Output the [X, Y] coordinate of the center of the cell containing the given text.  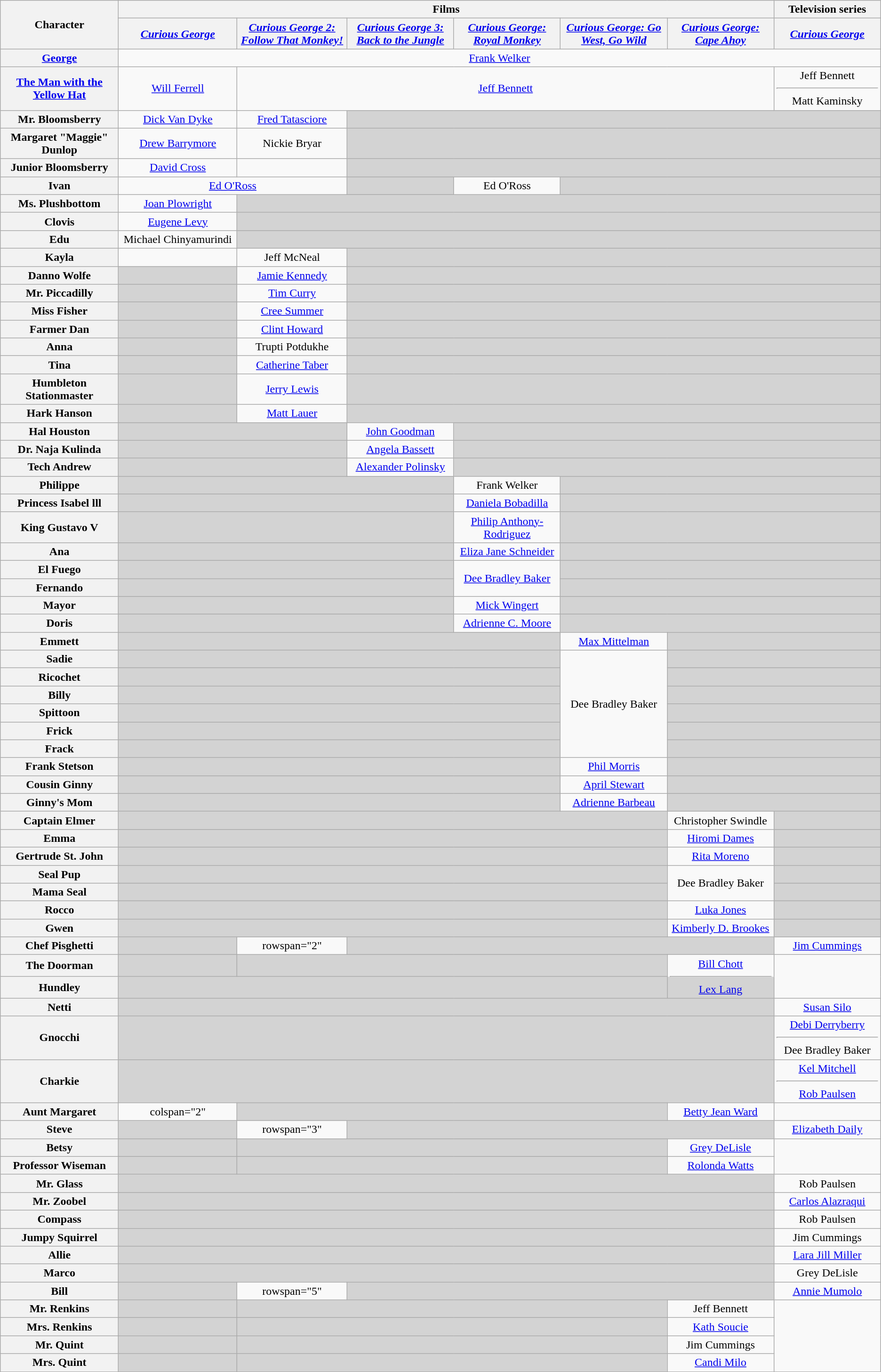
Seal Pup [59, 874]
George [59, 58]
Bill [59, 1291]
Phil Morris [614, 767]
Mr. Quint [59, 1345]
rowspan="2" [292, 946]
Ivan [59, 186]
Farmer Dan [59, 329]
Cree Summer [292, 311]
Kel MitchellRob Paulsen [827, 1081]
John Goodman [400, 431]
Dr. Naja Kulinda [59, 449]
Michael Chinyamurindi [178, 239]
Rita Moreno [721, 856]
Junior Bloomsberry [59, 168]
Luka Jones [721, 910]
rowspan="3" [292, 1130]
Mayor [59, 605]
Tina [59, 365]
Philippe [59, 485]
Rolonda Watts [721, 1165]
Drew Barrymore [178, 143]
Ana [59, 551]
Betsy [59, 1147]
Frick [59, 731]
Gnocchi [59, 1038]
Fernando [59, 587]
Hal Houston [59, 431]
Princess Isabel lll [59, 503]
Betty Jean Ward [721, 1112]
April Stewart [614, 784]
Anna [59, 347]
Angela Bassett [400, 449]
El Fuego [59, 569]
Christopher Swindle [721, 820]
Kath Soucie [721, 1327]
Mr. Bloomsberry [59, 119]
colspan="2" [178, 1112]
Candi Milo [721, 1363]
Character [59, 24]
Jamie Kennedy [292, 275]
Compass [59, 1219]
Emmett [59, 641]
Philip Anthony-Rodriguez [507, 527]
Max Mittelman [614, 641]
Catherine Taber [292, 365]
Mr. Piccadilly [59, 293]
Mr. Glass [59, 1183]
Sadie [59, 659]
Kimberly D. Brookes [721, 928]
David Cross [178, 168]
The Man with the Yellow Hat [59, 89]
Rocco [59, 910]
Ms. Plushbottom [59, 203]
Fred Tatasciore [292, 119]
Joan Plowright [178, 203]
Margaret "Maggie" Dunlop [59, 143]
Debi DerryberryDee Bradley Baker [827, 1038]
Adrienne Barbeau [614, 802]
Alexander Polinsky [400, 467]
Carlos Alazraqui [827, 1201]
Bill ChottLex Lang [721, 977]
Doris [59, 623]
Hundley [59, 987]
Jumpy Squirrel [59, 1237]
Cousin Ginny [59, 784]
Jeff McNeal [292, 257]
Humbleton Stationmaster [59, 389]
Mick Wingert [507, 605]
Eliza Jane Schneider [507, 551]
Elizabeth Daily [827, 1130]
Netti [59, 1007]
Annie Mumolo [827, 1291]
Clint Howard [292, 329]
Television series [827, 9]
Dick Van Dyke [178, 119]
Mrs. Renkins [59, 1327]
Will Ferrell [178, 89]
Curious George: Cape Ahoy [721, 34]
Miss Fisher [59, 311]
Edu [59, 239]
Tech Andrew [59, 467]
Jeff BennettMatt Kaminsky [827, 89]
Frack [59, 749]
Curious George 2: Follow That Monkey! [292, 34]
Mama Seal [59, 892]
Ricochet [59, 677]
Jerry Lewis [292, 389]
Spittoon [59, 713]
Ginny's Mom [59, 802]
Trupti Potdukhe [292, 347]
Captain Elmer [59, 820]
Curious George: Go West, Go Wild [614, 34]
Susan Silo [827, 1007]
Danno Wolfe [59, 275]
Charkie [59, 1081]
Emma [59, 838]
Films [446, 9]
Curious George 3: Back to the Jungle [400, 34]
Nickie Bryar [292, 143]
Billy [59, 695]
Tim Curry [292, 293]
Gwen [59, 928]
Eugene Levy [178, 221]
King Gustavo V [59, 527]
The Doorman [59, 966]
Mr. Renkins [59, 1309]
Chef Pisghetti [59, 946]
Matt Lauer [292, 413]
Clovis [59, 221]
Gertrude St. John [59, 856]
Curious George: Royal Monkey [507, 34]
Allie [59, 1255]
Kayla [59, 257]
Steve [59, 1130]
Aunt Margaret [59, 1112]
Mrs. Quint [59, 1363]
Mr. Zoobel [59, 1201]
Adrienne C. Moore [507, 623]
rowspan="5" [292, 1291]
Daniela Bobadilla [507, 503]
Lara Jill Miller [827, 1255]
Frank Stetson [59, 767]
Hark Hanson [59, 413]
Professor Wiseman [59, 1165]
Marco [59, 1273]
Hiromi Dames [721, 838]
